Find where the given text appears and provide that cell's center as [x, y] coordinate. 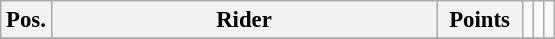
Pos. [26, 20]
Points [480, 20]
Rider [244, 20]
